Capture the cell that displays the provided text and extract its (X, Y) central coordinate. 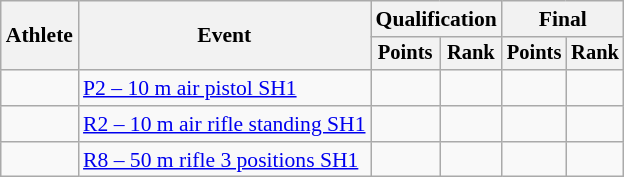
Athlete (40, 36)
Qualification (436, 19)
Event (224, 36)
R2 – 10 m air rifle standing SH1 (224, 124)
P2 – 10 m air pistol SH1 (224, 88)
Final (563, 19)
